Output the [X, Y] coordinate of the center of the cell containing the given text.  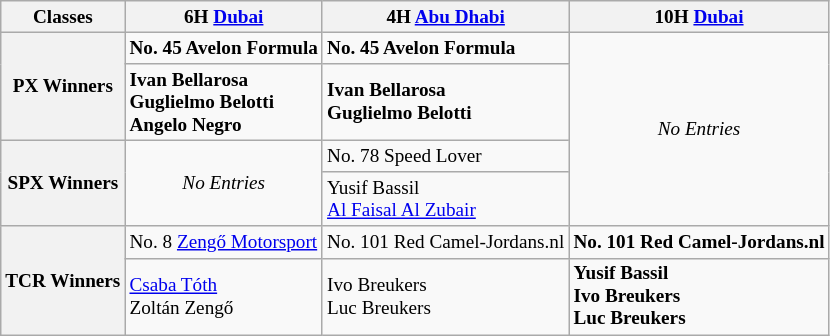
No. 8 Zengő Motorsport [224, 242]
Csaba Tóth Zoltán Zengő [224, 296]
Ivan Bellarosa Guglielmo Belotti [445, 102]
SPX Winners [63, 183]
TCR Winners [63, 280]
PX Winners [63, 86]
10H Dubai [699, 17]
Ivo Breukers Luc Breukers [445, 296]
4H Abu Dhabi [445, 17]
Yusif Bassil Al Faisal Al Zubair [445, 199]
Classes [63, 17]
6H Dubai [224, 17]
No. 78 Speed Lover [445, 156]
Ivan Bellarosa Guglielmo Belotti Angelo Negro [224, 102]
Yusif Bassil Ivo Breukers Luc Breukers [699, 296]
